Provide the [X, Y] coordinate of the cell's center where the given text is located.  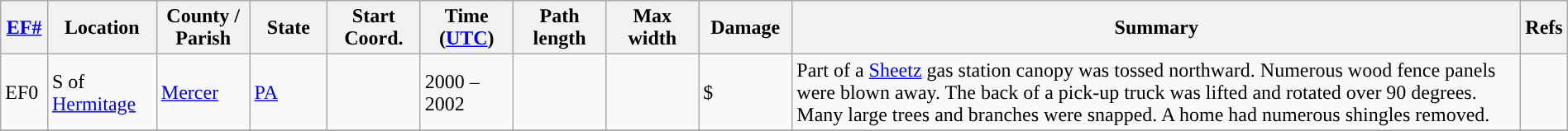
Time (UTC) [466, 28]
Mercer [203, 92]
EF0 [25, 92]
$ [746, 92]
County / Parish [203, 28]
S of Hermitage [102, 92]
Start Coord. [374, 28]
State [289, 28]
Max width [653, 28]
Location [102, 28]
Damage [746, 28]
PA [289, 92]
Path length [559, 28]
Refs [1544, 28]
EF# [25, 28]
Summary [1156, 28]
2000 – 2002 [466, 92]
